Return the [X, Y] coordinate for the center point of the cell that contains the specified text.  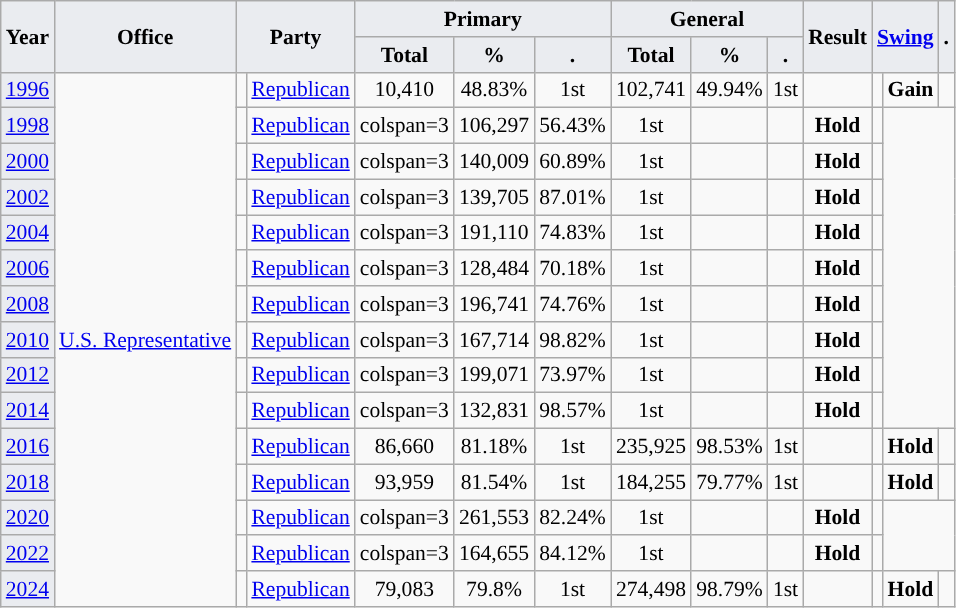
87.01% [572, 197]
2018 [28, 482]
74.76% [572, 304]
235,925 [651, 447]
164,655 [494, 554]
74.83% [572, 233]
Year [28, 36]
Gain [910, 90]
261,553 [494, 518]
2016 [28, 447]
2002 [28, 197]
73.97% [572, 375]
79,083 [404, 589]
199,071 [494, 375]
2024 [28, 589]
106,297 [494, 126]
98.82% [572, 340]
79.8% [494, 589]
2008 [28, 304]
274,498 [651, 589]
60.89% [572, 162]
56.43% [572, 126]
Swing [906, 36]
140,009 [494, 162]
General [707, 19]
81.18% [494, 447]
167,714 [494, 340]
49.94% [730, 90]
98.53% [730, 447]
2022 [28, 554]
102,741 [651, 90]
10,410 [404, 90]
81.54% [494, 482]
128,484 [494, 269]
132,831 [494, 411]
2014 [28, 411]
Result [838, 36]
Office [145, 36]
86,660 [404, 447]
1998 [28, 126]
2010 [28, 340]
48.83% [494, 90]
93,959 [404, 482]
Primary [483, 19]
1996 [28, 90]
196,741 [494, 304]
Party [296, 36]
98.57% [572, 411]
79.77% [730, 482]
2000 [28, 162]
98.79% [730, 589]
2020 [28, 518]
2006 [28, 269]
70.18% [572, 269]
82.24% [572, 518]
2012 [28, 375]
139,705 [494, 197]
191,110 [494, 233]
184,255 [651, 482]
2004 [28, 233]
U.S. Representative [145, 339]
84.12% [572, 554]
